From the cell containing the given text, extract its center point as [X, Y] coordinate. 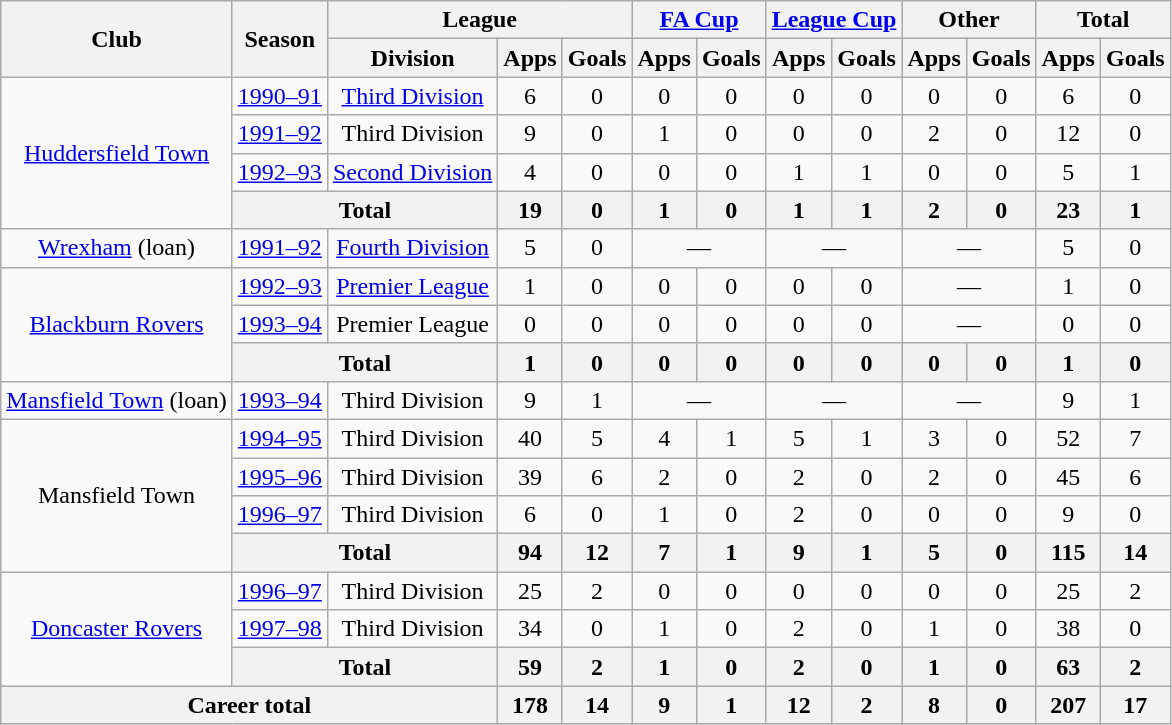
94 [530, 553]
52 [1068, 438]
League [480, 20]
1990–91 [280, 96]
Division [412, 58]
Season [280, 39]
FA Cup [699, 20]
17 [1135, 705]
Doncaster Rovers [117, 629]
1995–96 [280, 477]
8 [934, 705]
63 [1068, 667]
19 [530, 210]
1997–98 [280, 629]
40 [530, 438]
Huddersfield Town [117, 153]
1994–95 [280, 438]
Club [117, 39]
Blackburn Rovers [117, 324]
59 [530, 667]
Mansfield Town (loan) [117, 400]
23 [1068, 210]
Wrexham (loan) [117, 248]
115 [1068, 553]
45 [1068, 477]
39 [530, 477]
Mansfield Town [117, 495]
Other [969, 20]
38 [1068, 629]
207 [1068, 705]
Career total [250, 705]
3 [934, 438]
34 [530, 629]
178 [530, 705]
Second Division [412, 172]
League Cup [834, 20]
Fourth Division [412, 248]
